Pinpoint the cell where the given text exists, returning its (X, Y) midpoint coordinate. 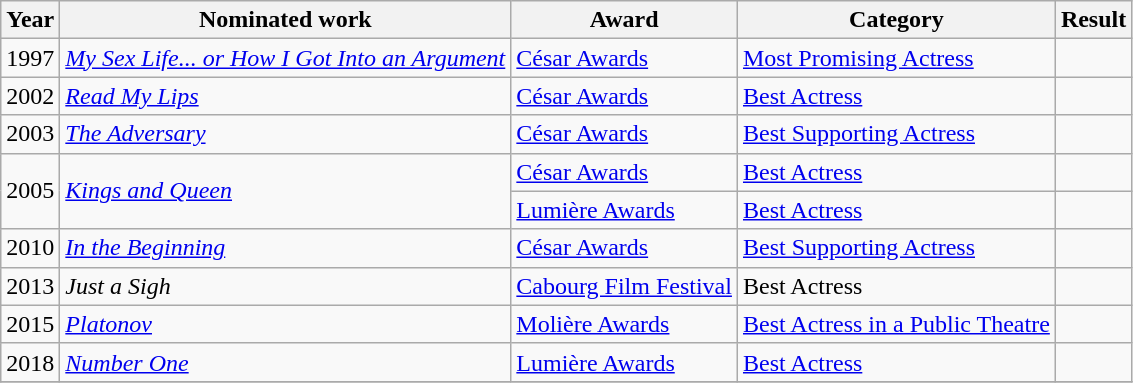
Award (624, 20)
1997 (30, 58)
2003 (30, 134)
Number One (286, 362)
2005 (30, 191)
Read My Lips (286, 96)
2015 (30, 324)
My Sex Life... or How I Got Into an Argument (286, 58)
Molière Awards (624, 324)
Best Actress in a Public Theatre (896, 324)
Year (30, 20)
2013 (30, 286)
Cabourg Film Festival (624, 286)
2010 (30, 248)
Platonov (286, 324)
Kings and Queen (286, 191)
The Adversary (286, 134)
2002 (30, 96)
Just a Sigh (286, 286)
In the Beginning (286, 248)
Nominated work (286, 20)
Category (896, 20)
2018 (30, 362)
Most Promising Actress (896, 58)
Result (1093, 20)
